Provide the (X, Y) coordinate of the cell's center where the given text is located.  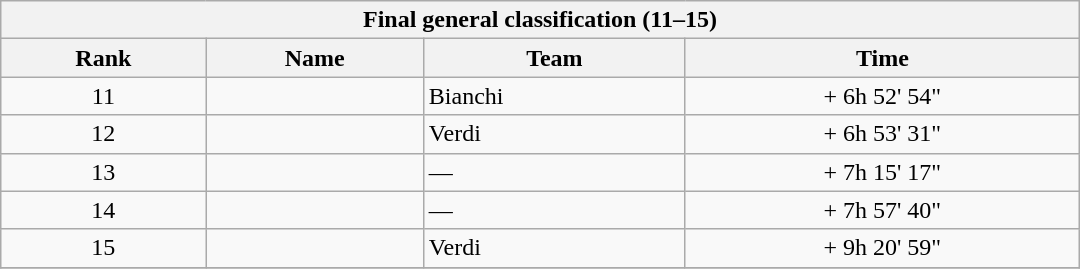
+ 6h 53' 31" (882, 134)
14 (104, 210)
Time (882, 58)
+ 9h 20' 59" (882, 248)
Bianchi (554, 96)
Final general classification (11–15) (540, 20)
+ 7h 57' 40" (882, 210)
+ 6h 52' 54" (882, 96)
15 (104, 248)
Team (554, 58)
+ 7h 15' 17" (882, 172)
13 (104, 172)
11 (104, 96)
Name (314, 58)
Rank (104, 58)
12 (104, 134)
